From the cell containing the given text, extract its center point as (X, Y) coordinate. 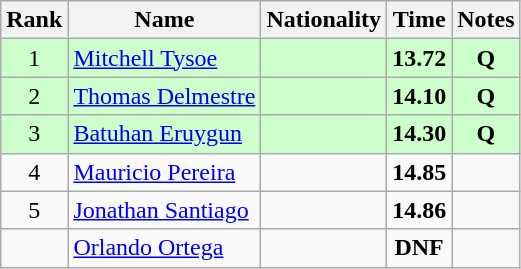
1 (34, 58)
Notes (486, 20)
Orlando Ortega (164, 248)
Batuhan Eruygun (164, 134)
14.86 (420, 210)
Mauricio Pereira (164, 172)
Jonathan Santiago (164, 210)
Time (420, 20)
Thomas Delmestre (164, 96)
Name (164, 20)
13.72 (420, 58)
DNF (420, 248)
3 (34, 134)
Nationality (324, 20)
14.10 (420, 96)
5 (34, 210)
14.30 (420, 134)
Rank (34, 20)
Mitchell Tysoe (164, 58)
4 (34, 172)
2 (34, 96)
14.85 (420, 172)
